Output the [x, y] coordinate of the center of the cell containing the given text.  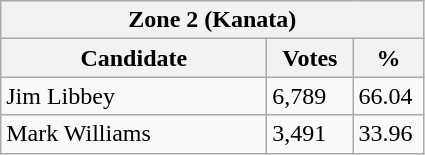
6,789 [310, 96]
% [388, 58]
Candidate [134, 58]
Mark Williams [134, 134]
Zone 2 (Kanata) [212, 20]
Jim Libbey [134, 96]
33.96 [388, 134]
3,491 [310, 134]
Votes [310, 58]
66.04 [388, 96]
